Identify which cell holds the provided text, then report its [X, Y] central coordinate. 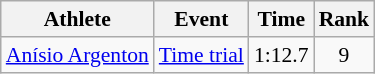
Time trial [202, 55]
1:12.7 [282, 55]
Event [202, 19]
Rank [344, 19]
9 [344, 55]
Anísio Argenton [78, 55]
Time [282, 19]
Athlete [78, 19]
